Pinpoint the cell where the given text exists, returning its (x, y) midpoint coordinate. 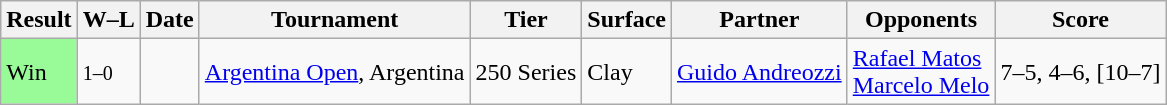
Surface (627, 20)
Tier (526, 20)
Opponents (921, 20)
Date (170, 20)
250 Series (526, 72)
Clay (627, 72)
Partner (760, 20)
Guido Andreozzi (760, 72)
Score (1080, 20)
Argentina Open, Argentina (334, 72)
W–L (108, 20)
Win (39, 72)
7–5, 4–6, [10–7] (1080, 72)
Rafael Matos Marcelo Melo (921, 72)
1–0 (108, 72)
Result (39, 20)
Tournament (334, 20)
